Provide the [x, y] coordinate of the cell's center where the given text is located.  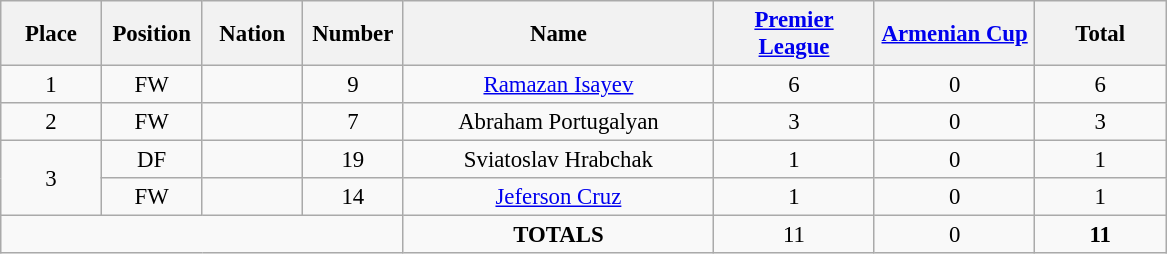
Armenian Cup [954, 34]
TOTALS [558, 235]
DF [152, 160]
Total [1100, 34]
Premier League [794, 34]
19 [354, 160]
Jeferson Cruz [558, 197]
2 [52, 122]
Place [52, 34]
14 [354, 197]
Abraham Portugalyan [558, 122]
Nation [252, 34]
9 [354, 85]
7 [354, 122]
Ramazan Isayev [558, 85]
Number [354, 34]
Sviatoslav Hrabchak [558, 160]
Name [558, 34]
Position [152, 34]
